Capture the cell that displays the provided text and extract its (X, Y) central coordinate. 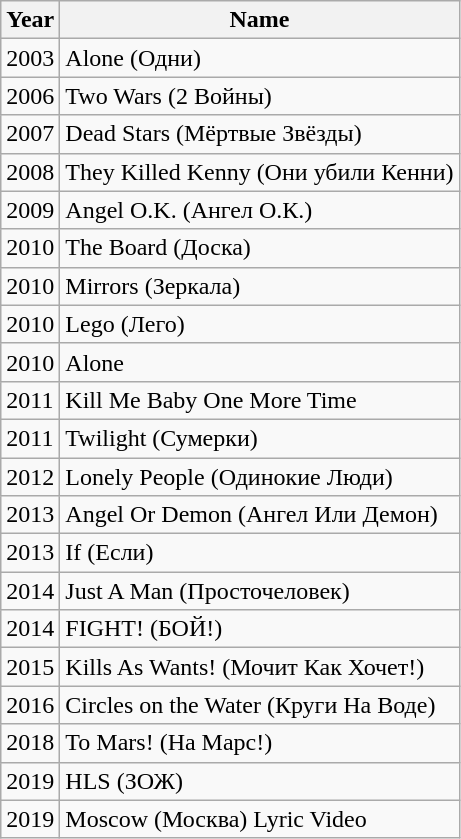
Name (260, 20)
Twilight (Сумерки) (260, 438)
Dead Stars (Мёртвые Звёзды) (260, 134)
2015 (30, 667)
Two Wars (2 Войны) (260, 96)
2003 (30, 58)
Lonely People (Одинокие Люди) (260, 477)
To Mars! (На Марс!) (260, 743)
2008 (30, 172)
If (Если) (260, 553)
Circles on the Water (Круги На Воде) (260, 705)
2009 (30, 210)
Kill Me Baby One More Time (260, 400)
2016 (30, 705)
Alone (Одни) (260, 58)
HLS (ЗОЖ) (260, 781)
Angel O.K. (Ангел О.К.) (260, 210)
Just A Man (Просточеловек) (260, 591)
2018 (30, 743)
2012 (30, 477)
2006 (30, 96)
Mirrors (Зеркала) (260, 286)
Moscow (Москва) Lyric Video (260, 819)
The Board (Доска) (260, 248)
Year (30, 20)
Kills As Wants! (Мочит Как Хочет!) (260, 667)
They Killed Kenny (Они убили Кенни) (260, 172)
Lego (Лего) (260, 324)
Alone (260, 362)
Angel Or Demon (Ангел Или Демон) (260, 515)
FIGHT! (БОЙ!) (260, 629)
2007 (30, 134)
